Determine the [x, y] coordinate at the center of the cell enclosing the given text.  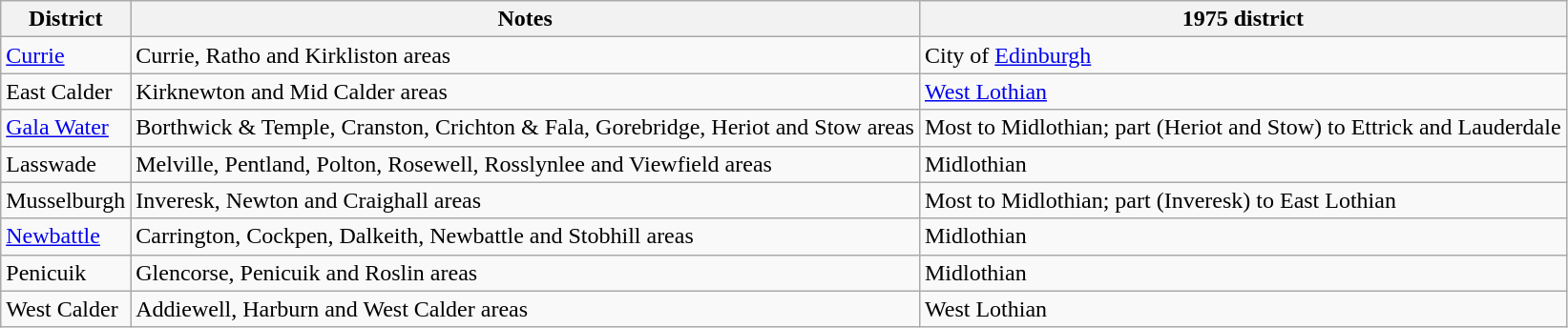
Most to Midlothian; part (Heriot and Stow) to Ettrick and Lauderdale [1243, 128]
Penicuik [66, 273]
Borthwick & Temple, Cranston, Crichton & Fala, Gorebridge, Heriot and Stow areas [525, 128]
Most to Midlothian; part (Inveresk) to East Lothian [1243, 200]
East Calder [66, 92]
Melville, Pentland, Polton, Rosewell, Rosslynlee and Viewfield areas [525, 164]
Currie [66, 55]
City of Edinburgh [1243, 55]
Carrington, Cockpen, Dalkeith, Newbattle and Stobhill areas [525, 236]
Addiewell, Harburn and West Calder areas [525, 309]
Notes [525, 19]
Musselburgh [66, 200]
Inveresk, Newton and Craighall areas [525, 200]
Kirknewton and Mid Calder areas [525, 92]
Newbattle [66, 236]
District [66, 19]
1975 district [1243, 19]
Gala Water [66, 128]
Glencorse, Penicuik and Roslin areas [525, 273]
Lasswade [66, 164]
West Calder [66, 309]
Currie, Ratho and Kirkliston areas [525, 55]
